Determine the (X, Y) coordinate at the center of the cell enclosing the given text.  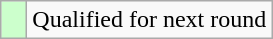
Qualified for next round (150, 20)
